Pinpoint the cell where the given text exists, returning its (X, Y) midpoint coordinate. 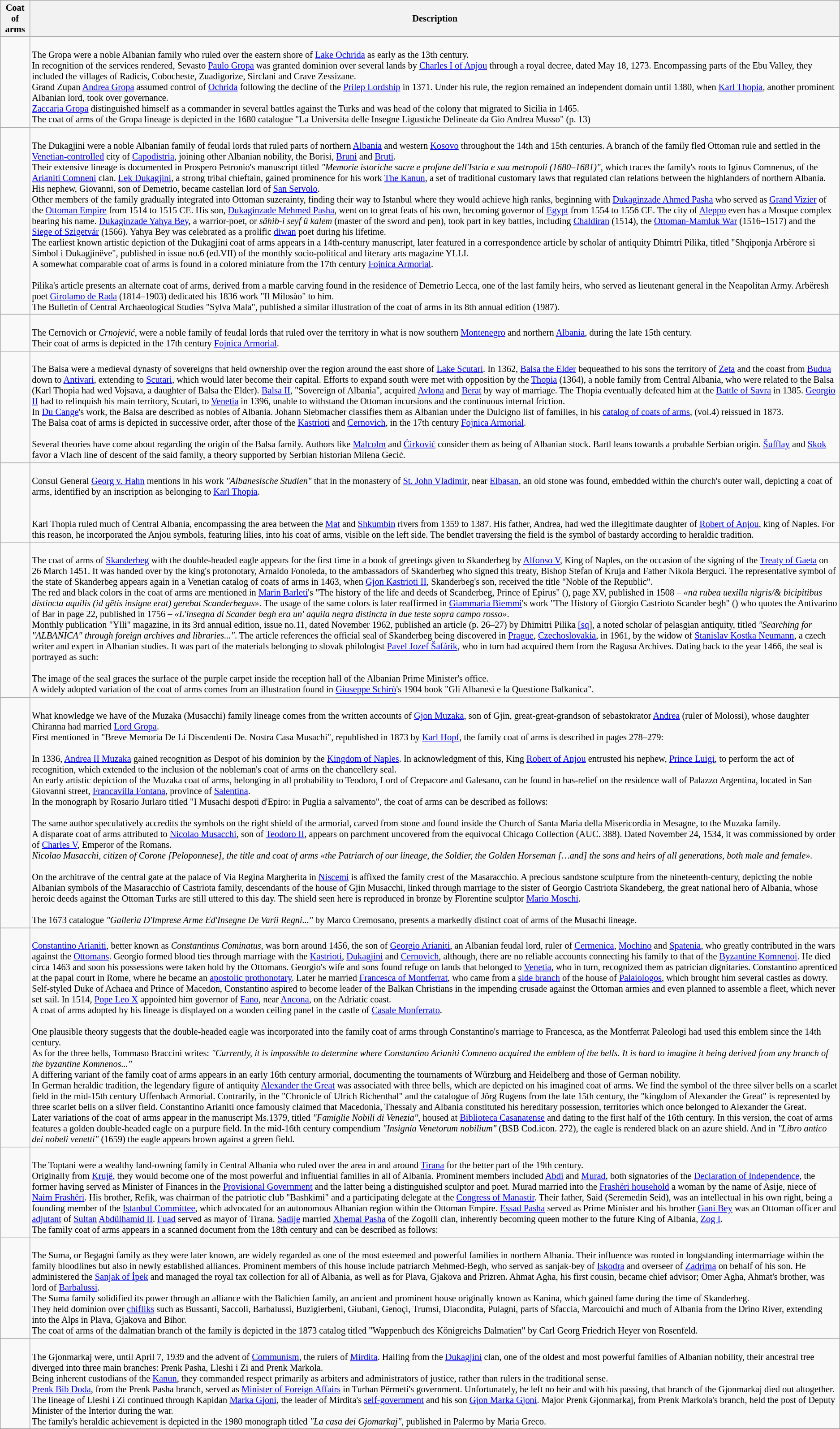
Coat of arms (15, 18)
Description (435, 18)
